Scan for the cell matching the given text and deliver its (X, Y) coordinate at center. 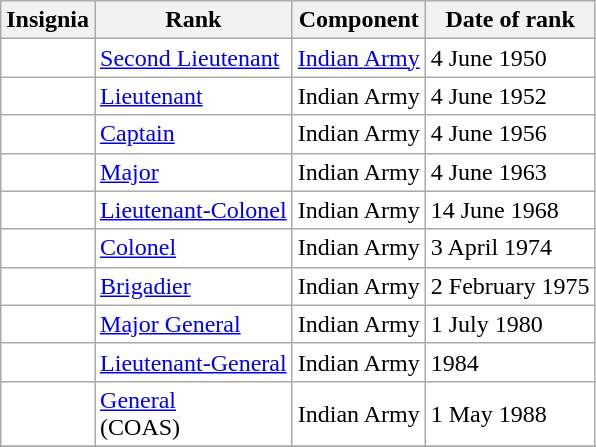
Date of rank (510, 20)
Major (194, 172)
Captain (194, 134)
2 February 1975 (510, 286)
4 June 1956 (510, 134)
14 June 1968 (510, 210)
3 April 1974 (510, 248)
1 May 1988 (510, 414)
1 July 1980 (510, 324)
Rank (194, 20)
Lieutenant (194, 96)
Lieutenant-Colonel (194, 210)
Lieutenant-General (194, 362)
Colonel (194, 248)
4 June 1963 (510, 172)
Component (358, 20)
Second Lieutenant (194, 58)
General(COAS) (194, 414)
Major General (194, 324)
Insignia (48, 20)
1984 (510, 362)
4 June 1952 (510, 96)
4 June 1950 (510, 58)
Brigadier (194, 286)
